Return [x, y] of the center of cell containing provided text 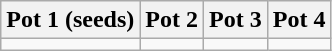
Pot 4 [299, 20]
Pot 3 [236, 20]
Pot 2 [172, 20]
Pot 1 (seeds) [70, 20]
